From the cell containing the given text, extract its center point as [X, Y] coordinate. 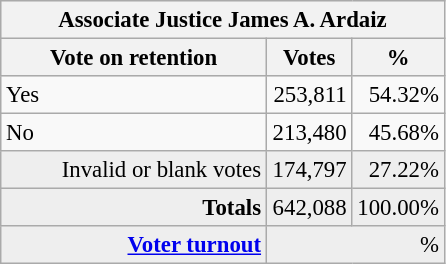
45.68% [398, 133]
Voter turnout [134, 245]
174,797 [309, 170]
Associate Justice James A. Ardaiz [222, 20]
253,811 [309, 95]
Totals [134, 208]
642,088 [309, 208]
27.22% [398, 170]
No [134, 133]
54.32% [398, 95]
Votes [309, 58]
Vote on retention [134, 58]
213,480 [309, 133]
Yes [134, 95]
100.00% [398, 208]
Invalid or blank votes [134, 170]
